Search for the cell housing the specified text and yield its (x, y) center coordinate. 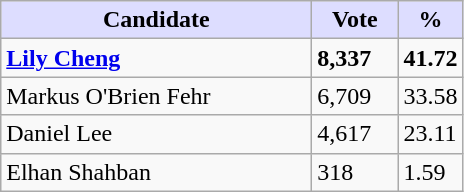
8,337 (355, 58)
33.58 (430, 96)
41.72 (430, 58)
6,709 (355, 96)
Vote (355, 20)
Daniel Lee (156, 134)
Lily Cheng (156, 58)
4,617 (355, 134)
Markus O'Brien Fehr (156, 96)
23.11 (430, 134)
Candidate (156, 20)
1.59 (430, 172)
318 (355, 172)
Elhan Shahban (156, 172)
% (430, 20)
